Identify which cell holds the provided text, then report its [x, y] central coordinate. 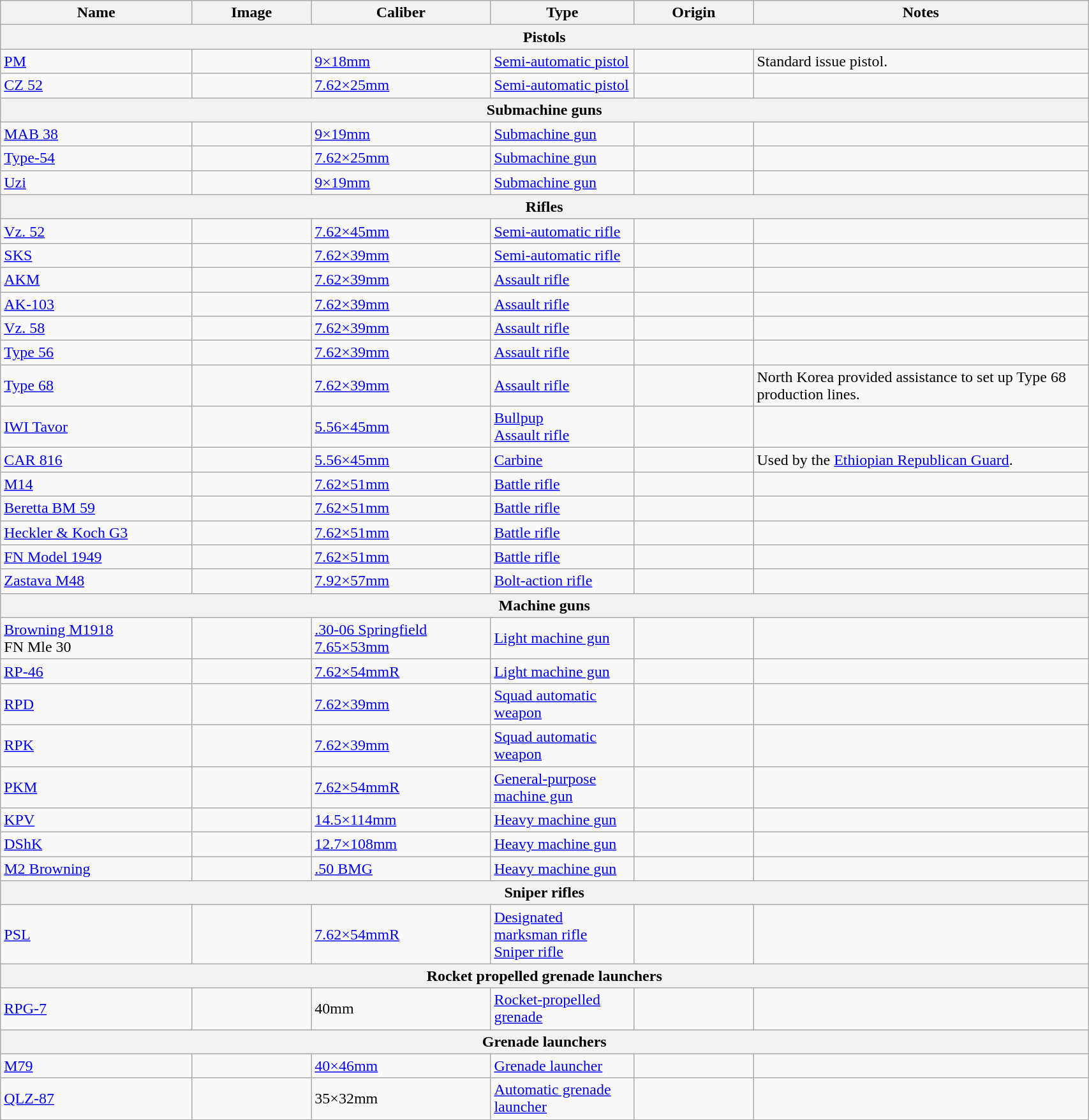
PM [96, 61]
North Korea provided assistance to set up Type 68 production lines. [921, 385]
Carbine [563, 460]
IWI Tavor [96, 427]
MAB 38 [96, 134]
Type 68 [96, 385]
Rocket-propelled grenade [563, 1009]
DShK [96, 844]
Pistols [545, 37]
Heckler & Koch G3 [96, 533]
Beretta BM 59 [96, 508]
CAR 816 [96, 460]
Name [96, 13]
BullpupAssault rifle [563, 427]
Grenade launchers [545, 1042]
40mm [401, 1009]
QLZ-87 [96, 1098]
Type [563, 13]
RPG-7 [96, 1009]
PKM [96, 787]
Designated marksman rifleSniper rifle [563, 934]
.50 BMG [401, 869]
AK-103 [96, 304]
7.92×57mm [401, 581]
7.62×45mm [401, 231]
SKS [96, 255]
M2 Browning [96, 869]
35×32mm [401, 1098]
Used by the Ethiopian Republican Guard. [921, 460]
RPD [96, 704]
Notes [921, 13]
Type-54 [96, 158]
Image [251, 13]
Submachine guns [545, 110]
Grenade launcher [563, 1066]
9×18mm [401, 61]
Browning M1918FN Mle 30 [96, 638]
Automatic grenade launcher [563, 1098]
Origin [694, 13]
PSL [96, 934]
Caliber [401, 13]
General-purpose machine gun [563, 787]
40×46mm [401, 1066]
Machine guns [545, 605]
CZ 52 [96, 85]
Zastava M48 [96, 581]
Vz. 58 [96, 328]
Uzi [96, 182]
12.7×108mm [401, 844]
M14 [96, 484]
Type 56 [96, 353]
Sniper rifles [545, 893]
Bolt-action rifle [563, 581]
RPK [96, 745]
.30-06 Springfield7.65×53mm [401, 638]
FN Model 1949 [96, 557]
Vz. 52 [96, 231]
14.5×114mm [401, 820]
Rocket propelled grenade launchers [545, 976]
AKM [96, 279]
Standard issue pistol. [921, 61]
RP-46 [96, 671]
KPV [96, 820]
M79 [96, 1066]
Rifles [545, 207]
